Locate the cell with the specified text and output its [x, y] center coordinate. 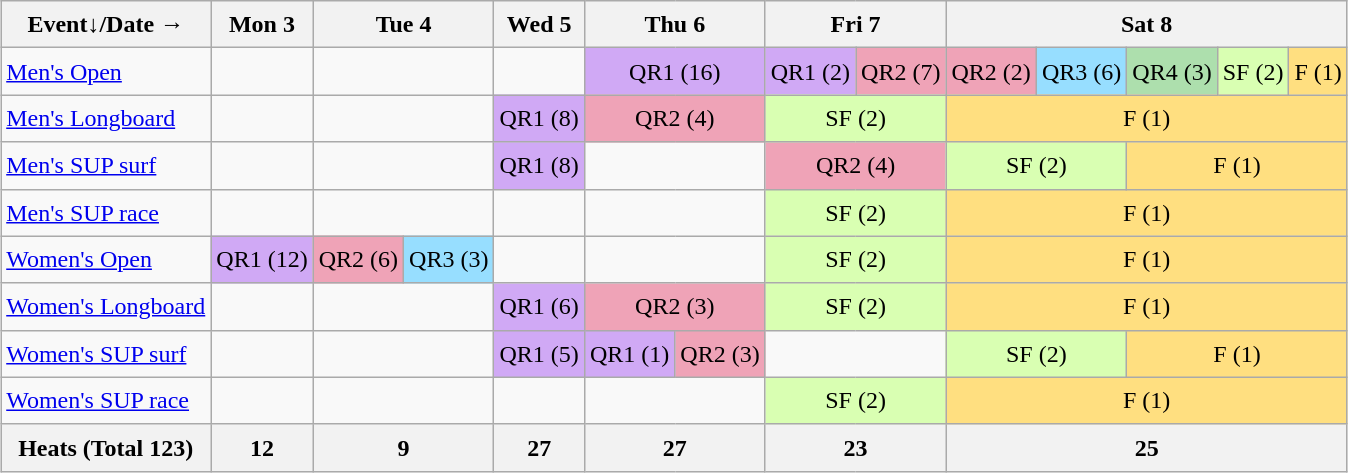
9 [404, 448]
Women's SUP surf [106, 354]
Men's Open [106, 72]
Women's Longboard [106, 306]
Heats (Total 123) [106, 448]
QR2 (2) [991, 72]
Event↓/Date → [106, 24]
Mon 3 [262, 24]
QR1 (1) [629, 354]
Men's SUP surf [106, 166]
QR3 (6) [1081, 72]
Wed 5 [539, 24]
QR1 (6) [539, 306]
Sat 8 [1146, 24]
23 [856, 448]
QR2 (6) [358, 260]
QR1 (2) [810, 72]
25 [1146, 448]
Men's SUP race [106, 212]
Thu 6 [674, 24]
12 [262, 448]
QR1 (16) [674, 72]
QR2 (7) [901, 72]
Women's Open [106, 260]
Fri 7 [856, 24]
Men's Longboard [106, 118]
QR1 (12) [262, 260]
QR1 (5) [539, 354]
QR4 (3) [1172, 72]
Tue 4 [404, 24]
QR3 (3) [449, 260]
Women's SUP race [106, 400]
